Capture the cell that displays the provided text and extract its [x, y] central coordinate. 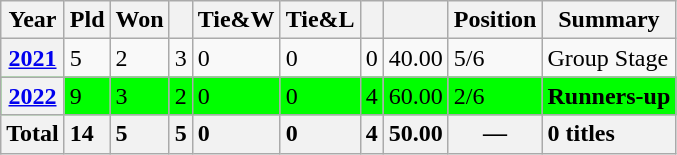
Summary [609, 20]
5/6 [495, 58]
Total [33, 134]
— [495, 134]
14 [87, 134]
Tie&L [320, 20]
2021 [33, 58]
60.00 [416, 96]
Tie&W [236, 20]
Position [495, 20]
2022 [33, 96]
50.00 [416, 134]
0 titles [609, 134]
40.00 [416, 58]
Year [33, 20]
Pld [87, 20]
Runners-up [609, 96]
9 [87, 96]
Group Stage [609, 58]
2/6 [495, 96]
Won [140, 20]
